Capture the cell that displays the provided text and extract its [X, Y] central coordinate. 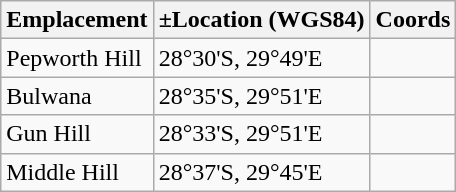
Middle Hill [77, 172]
Gun Hill [77, 134]
±Location (WGS84) [262, 20]
28°35'S, 29°51'E [262, 96]
28°37'S, 29°45'E [262, 172]
Pepworth Hill [77, 58]
28°30'S, 29°49'E [262, 58]
28°33'S, 29°51'E [262, 134]
Bulwana [77, 96]
Emplacement [77, 20]
Coords [413, 20]
